Detect which cell encompasses the target text, then output its [x, y] center coordinate. 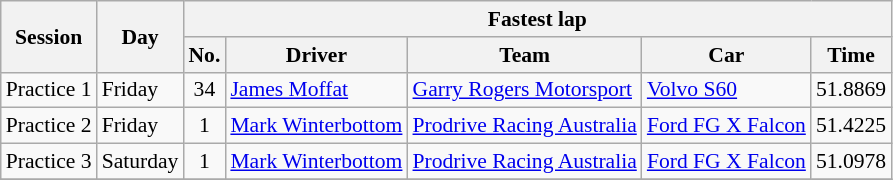
James Moffat [316, 90]
No. [204, 55]
Saturday [140, 162]
Practice 1 [49, 90]
Fastest lap [537, 19]
51.8869 [851, 90]
Practice 3 [49, 162]
Car [726, 55]
Session [49, 36]
Driver [316, 55]
Volvo S60 [726, 90]
34 [204, 90]
Team [524, 55]
Time [851, 55]
51.4225 [851, 126]
51.0978 [851, 162]
Day [140, 36]
Practice 2 [49, 126]
Garry Rogers Motorsport [524, 90]
